Return the (X, Y) coordinate for the center point of the cell that contains the specified text.  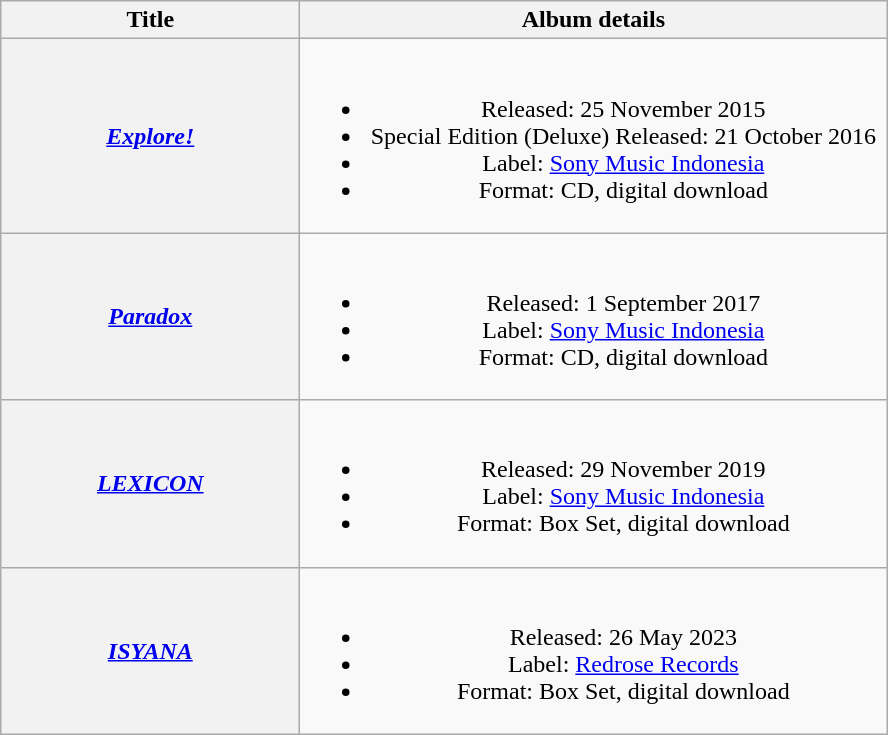
Released: 29 November 2019Label: Sony Music IndonesiaFormat: Box Set, digital download (594, 484)
Explore! (150, 136)
Released: 1 September 2017Label: Sony Music IndonesiaFormat: CD, digital download (594, 316)
ISYANA (150, 650)
Released: 26 May 2023Label: Redrose RecordsFormat: Box Set, digital download (594, 650)
LEXICON (150, 484)
Paradox (150, 316)
Released: 25 November 2015Special Edition (Deluxe) Released: 21 October 2016Label: Sony Music IndonesiaFormat: CD, digital download (594, 136)
Title (150, 20)
Album details (594, 20)
